Determine the [X, Y] coordinate at the center of the cell enclosing the given text.  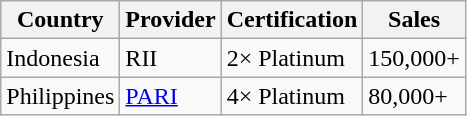
Indonesia [60, 58]
PARI [170, 96]
4× Platinum [292, 96]
Certification [292, 20]
150,000+ [414, 58]
2× Platinum [292, 58]
Sales [414, 20]
80,000+ [414, 96]
Country [60, 20]
RII [170, 58]
Provider [170, 20]
Philippines [60, 96]
